Determine the [X, Y] coordinate at the center of the cell enclosing the given text.  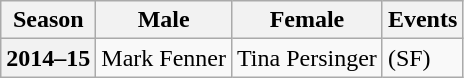
Male [164, 20]
(SF) [422, 58]
Female [308, 20]
Tina Persinger [308, 58]
Events [422, 20]
Season [48, 20]
2014–15 [48, 58]
Mark Fenner [164, 58]
